Provide the (x, y) coordinate of the cell's center where the given text is located.  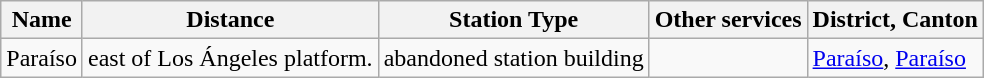
east of Los Ángeles platform. (230, 58)
Paraíso, Paraíso (895, 58)
Paraíso (42, 58)
District, Canton (895, 20)
Distance (230, 20)
Other services (728, 20)
Name (42, 20)
abandoned station building (514, 58)
Station Type (514, 20)
